Extract the (X, Y) coordinate from the center of the cell holding the provided text.  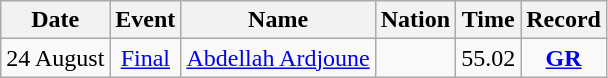
55.02 (488, 58)
Abdellah Ardjoune (278, 58)
Final (146, 58)
Date (56, 20)
Event (146, 20)
Time (488, 20)
24 August (56, 58)
Nation (415, 20)
Record (564, 20)
Name (278, 20)
GR (564, 58)
